From the cell containing the given text, extract its center point as [x, y] coordinate. 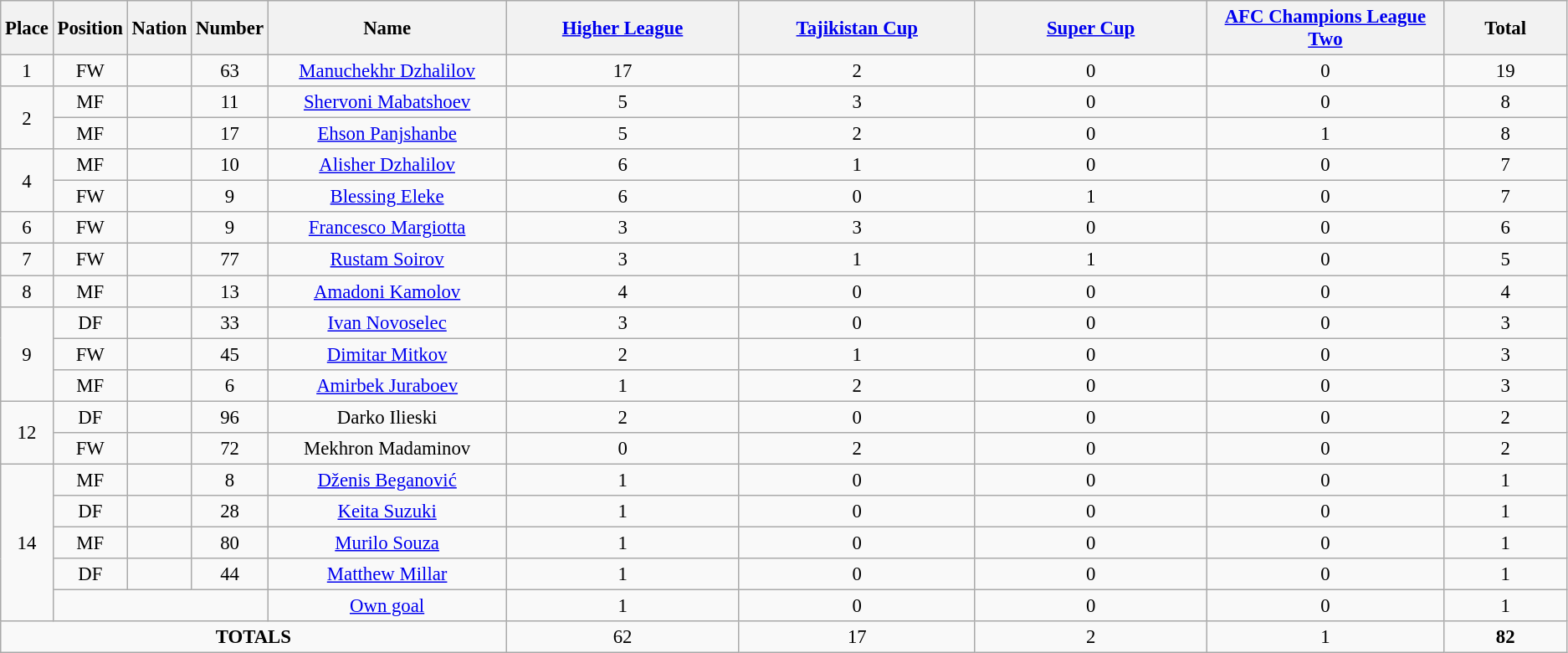
Darko Ilieski [387, 417]
62 [623, 637]
14 [27, 542]
Amadoni Kamolov [387, 291]
13 [230, 291]
72 [230, 449]
Keita Suzuki [387, 512]
Name [387, 28]
Francesco Margiotta [387, 229]
Mekhron Madaminov [387, 449]
80 [230, 542]
19 [1506, 71]
Super Cup [1090, 28]
Total [1506, 28]
11 [230, 102]
Shervoni Mabatshoev [387, 102]
63 [230, 71]
10 [230, 165]
33 [230, 322]
Tajikistan Cup [857, 28]
TOTALS [254, 637]
Place [27, 28]
82 [1506, 637]
77 [230, 260]
96 [230, 417]
28 [230, 512]
Nation [159, 28]
Amirbek Juraboev [387, 385]
AFC Champions League Two [1325, 28]
12 [27, 432]
Own goal [387, 606]
Ivan Novoselec [387, 322]
Murilo Souza [387, 542]
Ehson Panjshanbe [387, 134]
Position [90, 28]
Dimitar Mitkov [387, 354]
Alisher Dzhalilov [387, 165]
45 [230, 354]
Blessing Eleke [387, 197]
Rustam Soirov [387, 260]
44 [230, 574]
Number [230, 28]
Dženis Beganović [387, 480]
Higher League [623, 28]
Matthew Millar [387, 574]
Manuchekhr Dzhalilov [387, 71]
